Return the (X, Y) coordinate for the center point of the cell that contains the specified text.  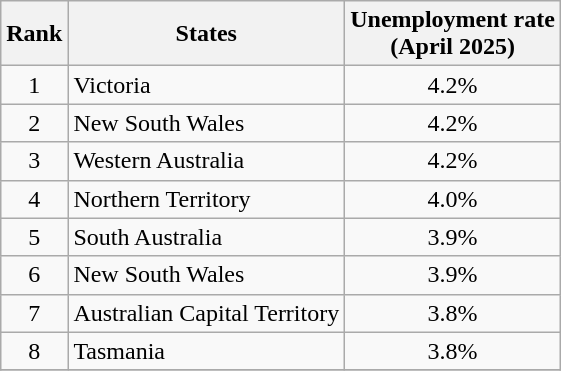
8 (34, 351)
7 (34, 313)
Western Australia (206, 161)
States (206, 34)
4.0% (453, 199)
Northern Territory (206, 199)
6 (34, 275)
3 (34, 161)
Tasmania (206, 351)
Victoria (206, 85)
4 (34, 199)
Unemployment rate(April 2025) (453, 34)
South Australia (206, 237)
5 (34, 237)
2 (34, 123)
Australian Capital Territory (206, 313)
Rank (34, 34)
1 (34, 85)
